For the text-containing cell, return its midpoint in (X, Y) coordinate format. 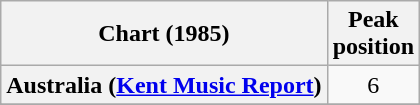
6 (373, 85)
Chart (1985) (164, 34)
Peakposition (373, 34)
Australia (Kent Music Report) (164, 85)
